Search for the cell housing the specified text and yield its (X, Y) center coordinate. 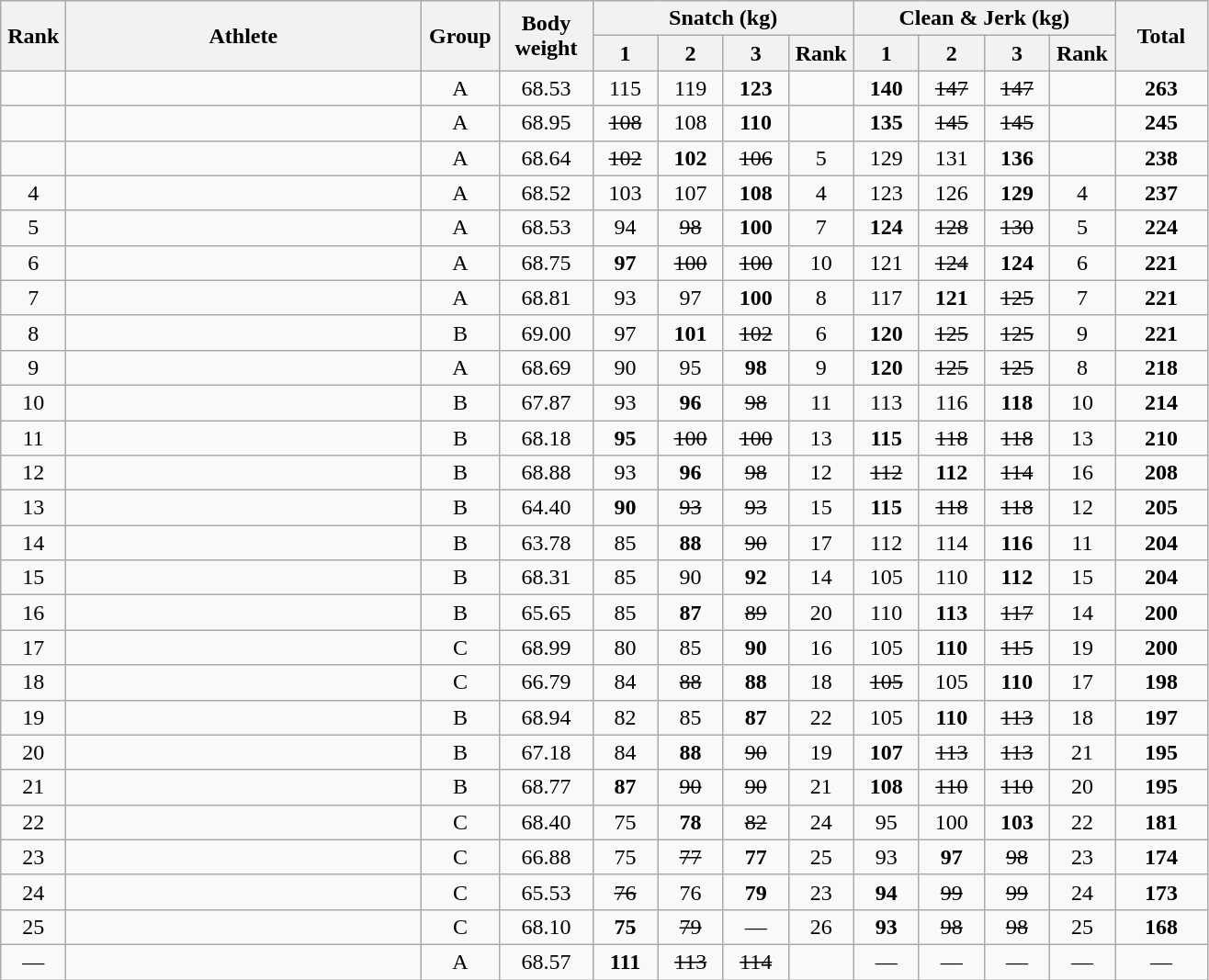
26 (821, 927)
66.79 (546, 682)
Body weight (546, 36)
173 (1161, 892)
168 (1161, 927)
68.10 (546, 927)
Total (1161, 36)
89 (755, 613)
68.64 (546, 158)
135 (886, 123)
68.40 (546, 822)
92 (755, 578)
210 (1161, 438)
126 (952, 193)
218 (1161, 367)
Snatch (kg) (723, 18)
68.81 (546, 298)
208 (1161, 473)
64.40 (546, 508)
181 (1161, 822)
68.69 (546, 367)
68.75 (546, 263)
238 (1161, 158)
119 (691, 88)
245 (1161, 123)
140 (886, 88)
197 (1161, 717)
Group (460, 36)
68.52 (546, 193)
68.94 (546, 717)
128 (952, 228)
224 (1161, 228)
Clean & Jerk (kg) (984, 18)
65.65 (546, 613)
66.88 (546, 857)
78 (691, 822)
101 (691, 332)
65.53 (546, 892)
68.95 (546, 123)
130 (1016, 228)
214 (1161, 402)
68.57 (546, 962)
63.78 (546, 543)
67.18 (546, 752)
68.31 (546, 578)
67.87 (546, 402)
68.99 (546, 648)
68.77 (546, 787)
174 (1161, 857)
69.00 (546, 332)
198 (1161, 682)
136 (1016, 158)
68.18 (546, 438)
131 (952, 158)
111 (625, 962)
106 (755, 158)
205 (1161, 508)
Athlete (243, 36)
263 (1161, 88)
68.88 (546, 473)
80 (625, 648)
237 (1161, 193)
